Pinpoint the cell where the given text exists, returning its [X, Y] midpoint coordinate. 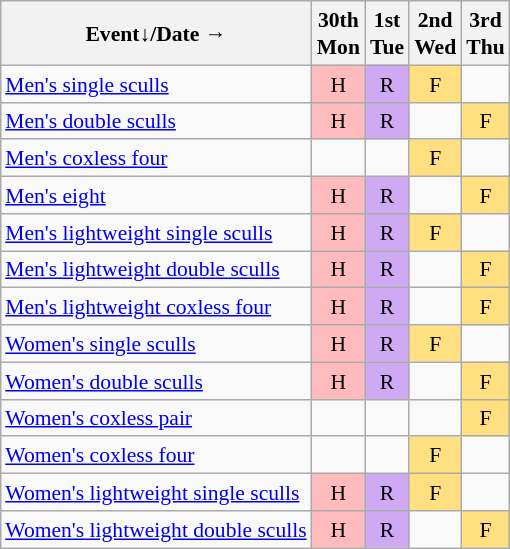
Women's coxless pair [156, 418]
Women's lightweight single sculls [156, 492]
2ndWed [435, 33]
Women's double sculls [156, 380]
3rdThu [486, 33]
Women's coxless four [156, 454]
Men's double sculls [156, 120]
Women's single sculls [156, 344]
Event↓/Date → [156, 33]
Men's single sculls [156, 84]
1stTue [387, 33]
Women's lightweight double sculls [156, 528]
Men's lightweight single sculls [156, 232]
Men's coxless four [156, 158]
Men's lightweight coxless four [156, 306]
Men's lightweight double sculls [156, 268]
30thMon [338, 33]
Men's eight [156, 194]
